Capture the cell that displays the provided text and extract its (X, Y) central coordinate. 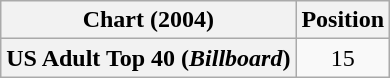
15 (343, 58)
Chart (2004) (148, 20)
US Adult Top 40 (Billboard) (148, 58)
Position (343, 20)
